Search for the cell housing the specified text and yield its (X, Y) center coordinate. 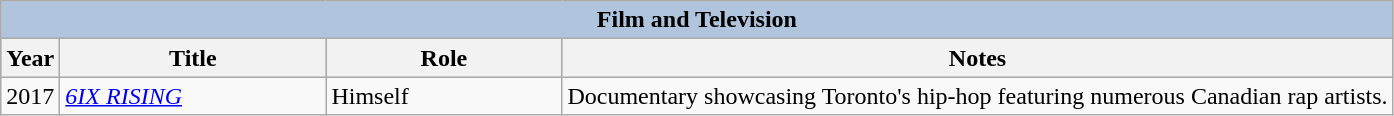
Title (193, 58)
Year (30, 58)
6IX RISING (193, 96)
2017 (30, 96)
Himself (444, 96)
Role (444, 58)
Notes (978, 58)
Documentary showcasing Toronto's hip-hop featuring numerous Canadian rap artists. (978, 96)
Film and Television (697, 20)
